Extract the (X, Y) coordinate from the center of the cell holding the provided text.  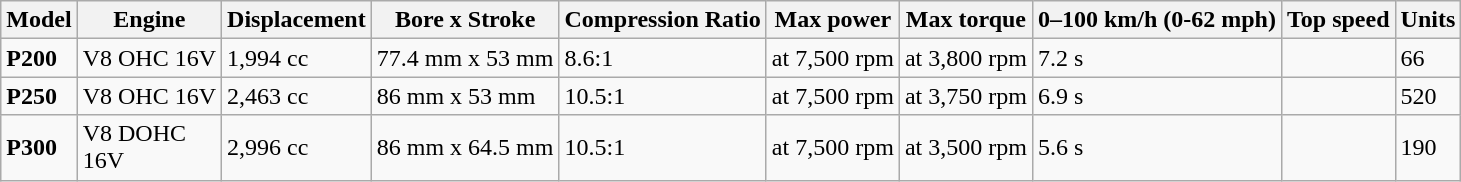
at 3,500 rpm (966, 148)
at 3,750 rpm (966, 96)
86 mm x 64.5 mm (465, 148)
Max torque (966, 20)
86 mm x 53 mm (465, 96)
P200 (39, 58)
77.4 mm x 53 mm (465, 58)
Units (1428, 20)
Model (39, 20)
2,996 cc (297, 148)
V8 DOHC16V (149, 148)
Top speed (1338, 20)
66 (1428, 58)
Compression Ratio (662, 20)
0–100 km/h (0-62 mph) (1156, 20)
P300 (39, 148)
at 3,800 rpm (966, 58)
1,994 cc (297, 58)
Max power (832, 20)
Bore x Stroke (465, 20)
5.6 s (1156, 148)
2,463 cc (297, 96)
Displacement (297, 20)
Engine (149, 20)
7.2 s (1156, 58)
190 (1428, 148)
8.6:1 (662, 58)
520 (1428, 96)
P250 (39, 96)
6.9 s (1156, 96)
